For the text-containing cell, return its midpoint in (X, Y) coordinate format. 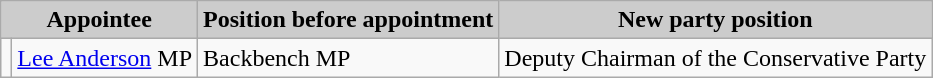
Deputy Chairman of the Conservative Party (716, 58)
Position before appointment (348, 20)
Lee Anderson MP (105, 58)
Backbench MP (348, 58)
Appointee (100, 20)
New party position (716, 20)
